Find where the given text appears and provide that cell's center as [X, Y] coordinate. 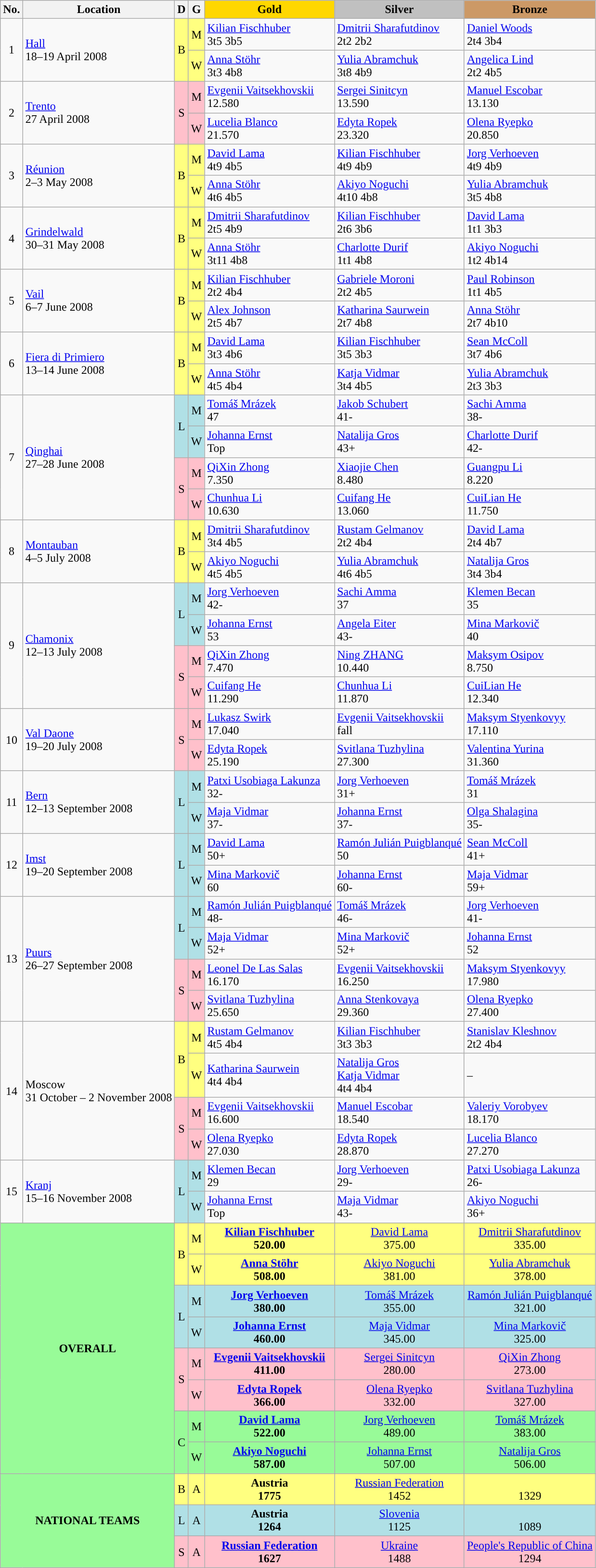
Lucelia Blanco 21.570 [270, 128]
Montauban 4–5 July 2008 [99, 552]
Valeriy Vorobyev 18.170 [530, 1113]
Tomáš Mrázek 355.00 [400, 1301]
Ramón Julián Puigblanqué 50 [400, 849]
Maja Vidmar 52+ [270, 943]
Kilian Fischhuber 3t5 3b3 [400, 348]
Maksym Styenkovyy 17.110 [530, 724]
Ramón Julián Puigblanqué 48- [270, 912]
Bern 12–13 September 2008 [99, 802]
Edyta Ropek 28.870 [400, 1145]
Johanna Ernst 53 [270, 630]
Johanna Ernst 52 [530, 943]
Edyta Ropek 23.320 [400, 128]
Anna Stöhr 508.00 [270, 1270]
Maja Vidmar 43- [400, 1207]
Evgenii Vaitsekhovskii 411.00 [270, 1363]
Rustam Gelmanov 2t2 4b4 [400, 536]
Yulia Abramchuk 3t5 4b8 [530, 191]
Chunhua Li 10.630 [270, 505]
Natalija Gros Katja Vidmar 4t4 4b4 [400, 1075]
Chamonix 12–13 July 2008 [99, 646]
Klemen Becan 29 [270, 1175]
Jorg Verhoeven 380.00 [270, 1301]
Anna Stöhr 4t5 4b4 [270, 379]
Klemen Becan 35 [530, 598]
Paul Robinson 1t1 4b5 [530, 285]
Cuifang He 13.060 [400, 505]
Dmitrii Sharafutdinov 335.00 [530, 1238]
CuiLian He 12.340 [530, 693]
Austria 1264 [270, 1520]
QiXin Zhong 7.470 [270, 661]
Olena Ryepko 27.030 [270, 1145]
15 [12, 1191]
Kranj 15–16 November 2008 [99, 1191]
Angelica Lind 2t2 4b5 [530, 66]
David Lama 1t1 3b3 [530, 223]
C [181, 1442]
8 [12, 552]
Moscow 31 October – 2 November 2008 [99, 1091]
Olena Ryepko 27.400 [530, 1006]
7 [12, 458]
Patxi Usobiaga Lakunza 26- [530, 1175]
Sergei Sinitcyn 13.590 [400, 97]
Evgenii Vaitsekhovskii fall [400, 724]
Chunhua Li 11.870 [400, 693]
Hall 18–19 April 2008 [99, 50]
Charlotte Durif 42- [530, 442]
Johanna Ernst 507.00 [400, 1458]
Location [99, 10]
Johanna Ernst 460.00 [270, 1332]
Angela Eiter 43- [400, 630]
13 [12, 959]
Dmitrii Sharafutdinov 3t4 4b5 [270, 536]
Sachi Amma 38- [530, 410]
Daniel Woods 2t4 3b4 [530, 35]
Johanna Ernst 37- [400, 818]
Akiyo Noguchi 36+ [530, 1207]
Vail 6–7 June 2008 [99, 301]
Maja Vidmar 37- [270, 818]
Johanna Ernst 60- [400, 881]
David Lama 2t4 4b7 [530, 536]
Jorg Verhoeven 4t9 4b9 [530, 160]
Kilian Fischhuber 3t3 3b3 [400, 1038]
Dmitrii Sharafutdinov 2t2 2b2 [400, 35]
Jorg Verhoeven 489.00 [400, 1427]
Jorg Verhoeven 41- [530, 912]
Sean McColl 41+ [530, 849]
Valentina Yurina 31.360 [530, 755]
Ning ZHANG 10.440 [400, 661]
Sachi Amma 37 [400, 598]
Alex Johnson 2t5 4b7 [270, 316]
Tomáš Mrázek 383.00 [530, 1427]
Mina Markovič 52+ [400, 943]
Lucelia Blanco 27.270 [530, 1145]
– [530, 1075]
Edyta Ropek 25.190 [270, 755]
Svitlana Tuzhylina 25.650 [270, 1006]
Olena Ryepko 332.00 [400, 1395]
Edyta Ropek 366.00 [270, 1395]
12 [12, 865]
Austria 1775 [270, 1489]
Ramón Julián Puigblanqué 321.00 [530, 1301]
David Lama 3t3 4b6 [270, 348]
Svitlana Tuzhylina 27.300 [400, 755]
Dmitrii Sharafutdinov 2t5 4b9 [270, 223]
QiXin Zhong 273.00 [530, 1363]
Stanislav Kleshnov 2t2 4b4 [530, 1038]
Sergei Sinitcyn 280.00 [400, 1363]
Tomáš Mrázek 47 [270, 410]
Evgenii Vaitsekhovskii 12.580 [270, 97]
Anna Stöhr 3t3 4b8 [270, 66]
Silver [400, 10]
Olena Ryepko 20.850 [530, 128]
Evgenii Vaitsekhovskii 16.600 [270, 1113]
Tomáš Mrázek 46- [400, 912]
Grindelwald 30–31 May 2008 [99, 238]
Katharina Saurwein 2t7 4b8 [400, 316]
2 [12, 113]
1089 [530, 1520]
Akiyo Noguchi 1t2 4b14 [530, 253]
Manuel Escobar 18.540 [400, 1113]
Manuel Escobar 13.130 [530, 97]
Akiyo Noguchi 4t5 4b5 [270, 567]
3 [12, 175]
Anna Stöhr 4t6 4b5 [270, 191]
NATIONAL TEAMS [88, 1520]
Yulia Abramchuk 2t3 3b3 [530, 379]
Anna Stöhr 3t11 4b8 [270, 253]
Yulia Abramchuk 4t6 4b5 [400, 567]
14 [12, 1091]
1329 [530, 1489]
4 [12, 238]
Akiyo Noguchi 381.00 [400, 1270]
6 [12, 363]
Anna Stöhr 2t7 4b10 [530, 316]
Xiaojie Chen 8.480 [400, 473]
David Lama 522.00 [270, 1427]
Maja Vidmar 59+ [530, 881]
David Lama 50+ [270, 849]
Natalija Gros 506.00 [530, 1458]
Lukasz Swirk 17.040 [270, 724]
Kilian Fischhuber 3t5 3b5 [270, 35]
Kilian Fischhuber 4t9 4b9 [400, 160]
Kilian Fischhuber 520.00 [270, 1238]
Rustam Gelmanov 4t5 4b4 [270, 1038]
Maja Vidmar 345.00 [400, 1332]
Svitlana Tuzhylina 327.00 [530, 1395]
Gabriele Moroni 2t2 4b5 [400, 285]
Imst 19–20 September 2008 [99, 865]
OVERALL [88, 1348]
Mina Markovič 40 [530, 630]
Akiyo Noguchi 4t10 4b8 [400, 191]
9 [12, 646]
Natalija Gros 43+ [400, 442]
Trento 27 April 2008 [99, 113]
Leonel De Las Salas 16.170 [270, 975]
Evgenii Vaitsekhovskii 16.250 [400, 975]
Ukraine 1488 [400, 1552]
Katja Vidmar 3t4 4b5 [400, 379]
Russian Federation 1452 [400, 1489]
Yulia Abramchuk 3t8 4b9 [400, 66]
Réunion 2–3 May 2008 [99, 175]
Patxi Usobiaga Lakunza 32- [270, 786]
Kilian Fischhuber 2t2 4b4 [270, 285]
David Lama 375.00 [400, 1238]
Sean McColl 3t7 4b6 [530, 348]
Akiyo Noguchi 587.00 [270, 1458]
Guangpu Li 8.220 [530, 473]
Cuifang He 11.290 [270, 693]
No. [12, 10]
Jorg Verhoeven 42- [270, 598]
Yulia Abramchuk 378.00 [530, 1270]
Jorg Verhoeven 29- [400, 1175]
Mina Markovič 325.00 [530, 1332]
Olga Shalagina 35- [530, 818]
Charlotte Durif 1t1 4b8 [400, 253]
Val Daone 19–20 July 2008 [99, 739]
D [181, 10]
Maksym Osipov 8.750 [530, 661]
Russian Federation 1627 [270, 1552]
1 [12, 50]
Anna Stenkovaya 29.360 [400, 1006]
Qinghai 27–28 June 2008 [99, 458]
QiXin Zhong 7.350 [270, 473]
Katharina Saurwein 4t4 4b4 [270, 1075]
Kilian Fischhuber 2t6 3b6 [400, 223]
CuiLian He 11.750 [530, 505]
Mina Markovič 60 [270, 881]
Natalija Gros 3t4 3b4 [530, 567]
Bronze [530, 10]
Puurs 26–27 September 2008 [99, 959]
Slovenia 1125 [400, 1520]
David Lama 4t9 4b5 [270, 160]
G [196, 10]
People's Republic of China 1294 [530, 1552]
11 [12, 802]
Jakob Schubert 41- [400, 410]
Fiera di Primiero 13–14 June 2008 [99, 363]
5 [12, 301]
Jorg Verhoeven 31+ [400, 786]
Tomáš Mrázek 31 [530, 786]
Gold [270, 10]
Maksym Styenkovyy 17.980 [530, 975]
10 [12, 739]
